Determine the (x, y) coordinate at the center of the cell enclosing the given text.  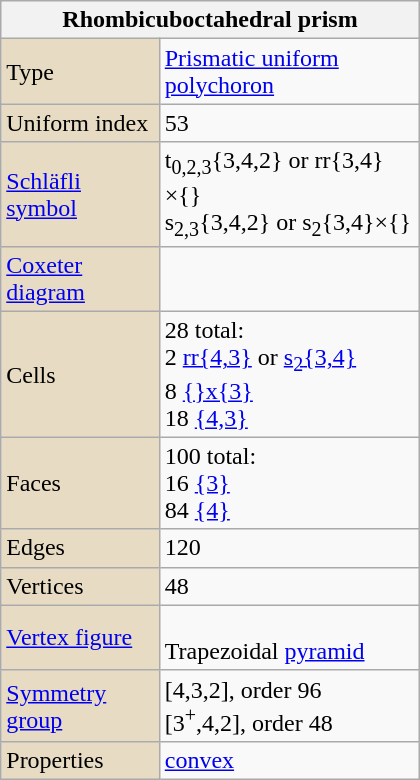
t0,2,3{3,4,2} or rr{3,4}×{}s2,3{3,4,2} or s2{3,4}×{} (289, 194)
Schläfli symbol (80, 194)
Prismatic uniform polychoron (289, 72)
48 (289, 586)
53 (289, 123)
convex (289, 761)
Trapezoidal pyramid (289, 638)
Cells (80, 374)
Properties (80, 761)
[4,3,2], order 96[3+,4,2], order 48 (289, 706)
Edges (80, 548)
Coxeter diagram (80, 280)
Vertices (80, 586)
100 total:16 {3}84 {4} (289, 483)
Rhombicuboctahedral prism (210, 20)
Symmetry group (80, 706)
Vertex figure (80, 638)
Uniform index (80, 123)
120 (289, 548)
Type (80, 72)
28 total:2 rr{4,3} or s2{3,4}8 {}x{3}18 {4,3} (289, 374)
Faces (80, 483)
